Search for the cell housing the specified text and yield its (X, Y) center coordinate. 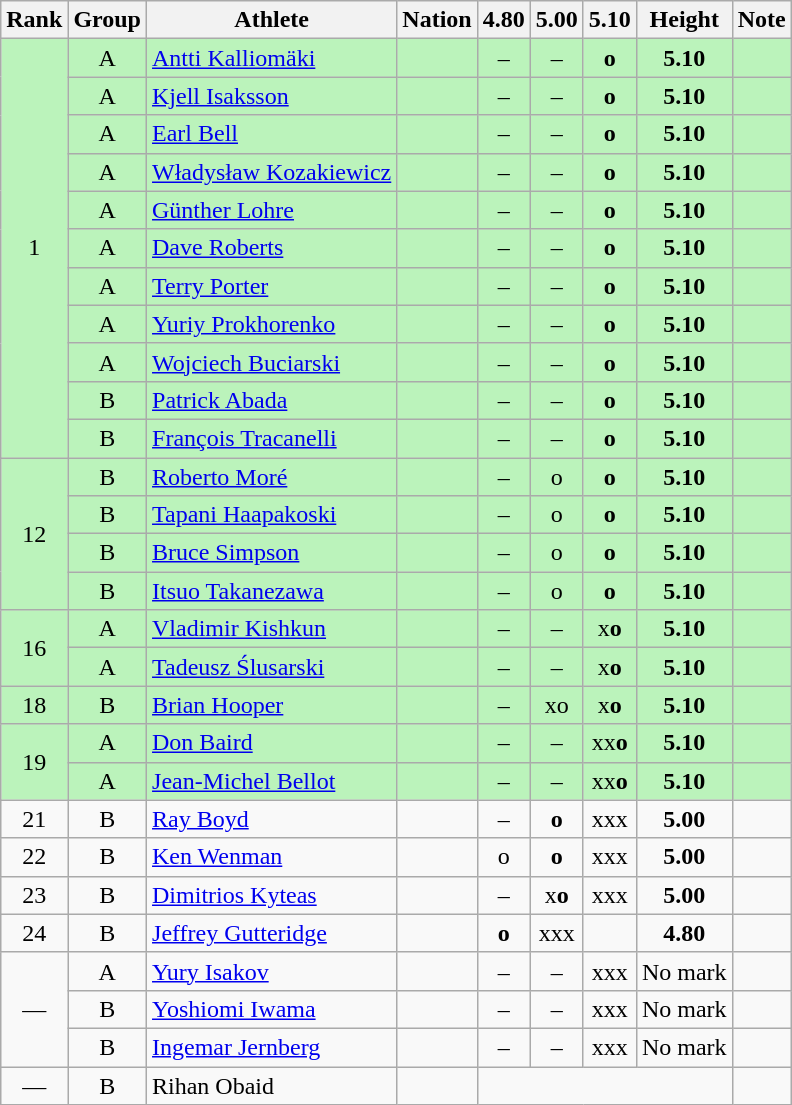
Kjell Isaksson (272, 96)
Jeffrey Gutteridge (272, 933)
Antti Kalliomäki (272, 58)
Height (684, 20)
18 (34, 705)
Athlete (272, 20)
Terry Porter (272, 286)
Earl Bell (272, 134)
1 (34, 248)
24 (34, 933)
Władysław Kozakiewicz (272, 172)
Dave Roberts (272, 248)
16 (34, 648)
Tapani Haapakoski (272, 515)
Tadeusz Ślusarski (272, 667)
Nation (437, 20)
Itsuo Takanezawa (272, 591)
Rihan Obaid (272, 1085)
Ray Boyd (272, 819)
Note (762, 20)
Ken Wenman (272, 857)
23 (34, 895)
Don Baird (272, 743)
Yoshiomi Iwama (272, 1009)
22 (34, 857)
19 (34, 762)
Wojciech Buciarski (272, 362)
Brian Hooper (272, 705)
Rank (34, 20)
Jean-Michel Bellot (272, 781)
Yuriy Prokhorenko (272, 324)
Group (108, 20)
Dimitrios Kyteas (272, 895)
Günther Lohre (272, 210)
Vladimir Kishkun (272, 629)
François Tracanelli (272, 438)
Ingemar Jernberg (272, 1047)
Bruce Simpson (272, 553)
12 (34, 534)
Yury Isakov (272, 971)
21 (34, 819)
Patrick Abada (272, 400)
Roberto Moré (272, 477)
